Find where the given text appears and provide that cell's center as (x, y) coordinate. 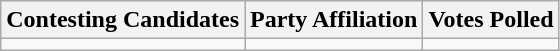
Party Affiliation (334, 20)
Votes Polled (491, 20)
Contesting Candidates (123, 20)
